Provide the [x, y] coordinate of the cell's center where the given text is located.  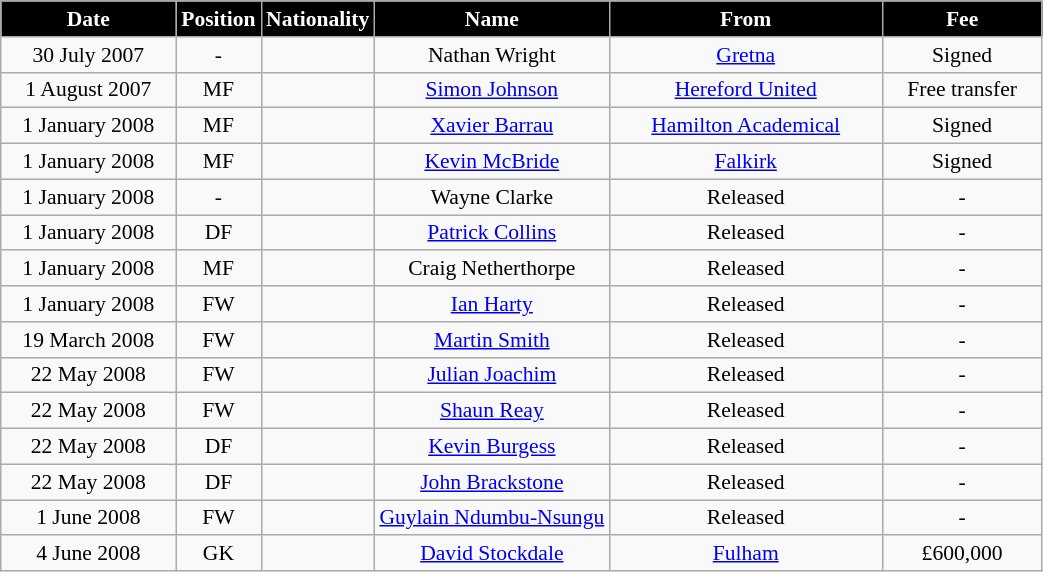
Julian Joachim [492, 375]
Nationality [318, 19]
Kevin McBride [492, 162]
Ian Harty [492, 304]
Hereford United [746, 90]
David Stockdale [492, 554]
Kevin Burgess [492, 447]
Hamilton Academical [746, 126]
30 July 2007 [88, 55]
1 June 2008 [88, 518]
Xavier Barrau [492, 126]
Date [88, 19]
4 June 2008 [88, 554]
Fee [962, 19]
Patrick Collins [492, 233]
From [746, 19]
Guylain Ndumbu-Nsungu [492, 518]
Name [492, 19]
Fulham [746, 554]
Nathan Wright [492, 55]
Shaun Reay [492, 411]
Craig Netherthorpe [492, 269]
Free transfer [962, 90]
Simon Johnson [492, 90]
Gretna [746, 55]
Falkirk [746, 162]
19 March 2008 [88, 340]
Martin Smith [492, 340]
Position [218, 19]
1 August 2007 [88, 90]
John Brackstone [492, 482]
GK [218, 554]
£600,000 [962, 554]
Wayne Clarke [492, 197]
